Return the (x, y) coordinate for the center point of the cell that contains the specified text.  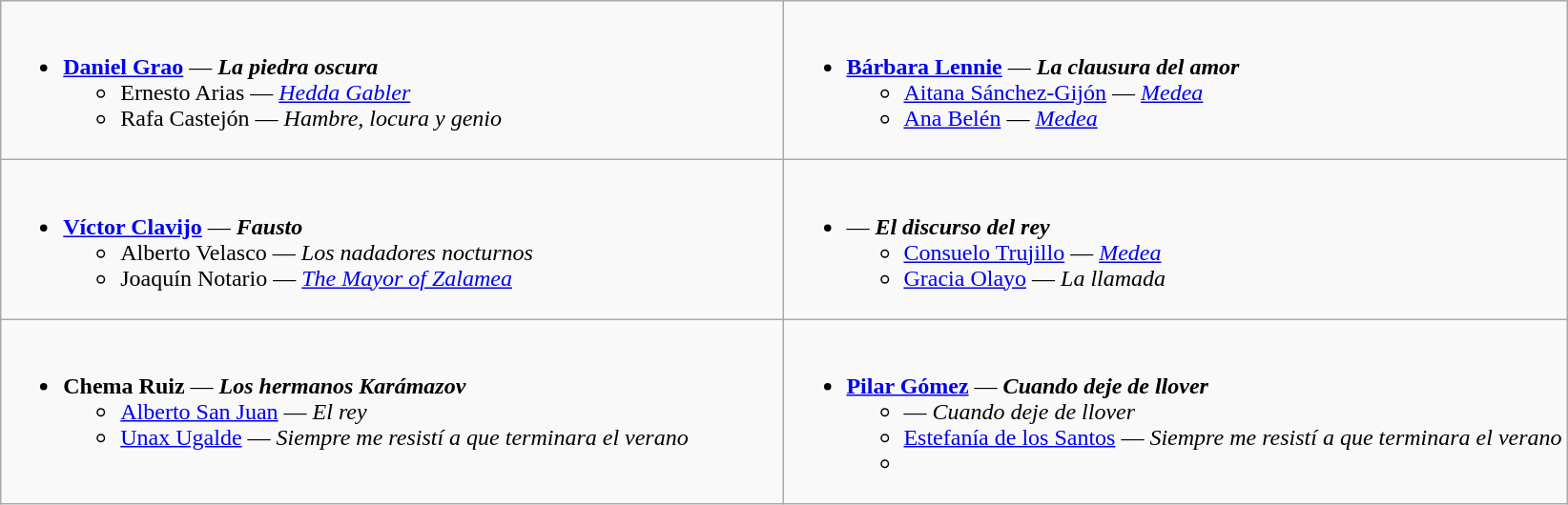
Chema Ruiz — Los hermanos KarámazovAlberto San Juan — El reyUnax Ugalde — Siempre me resistí a que terminara el verano (393, 412)
Pilar Gómez — Cuando deje de llover — Cuando deje de lloverEstefanía de los Santos — Siempre me resistí a que terminara el verano (1175, 412)
Bárbara Lennie — La clausura del amorAitana Sánchez-Gijón — MedeaAna Belén — Medea (1175, 80)
Víctor Clavijo — FaustoAlberto Velasco — Los nadadores nocturnosJoaquín Notario — The Mayor of Zalamea (393, 240)
— El discurso del reyConsuelo Trujillo — MedeaGracia Olayo — La llamada (1175, 240)
Daniel Grao — La piedra oscuraErnesto Arias — Hedda GablerRafa Castejón — Hambre, locura y genio (393, 80)
